Find where the given text appears and provide that cell's center as [x, y] coordinate. 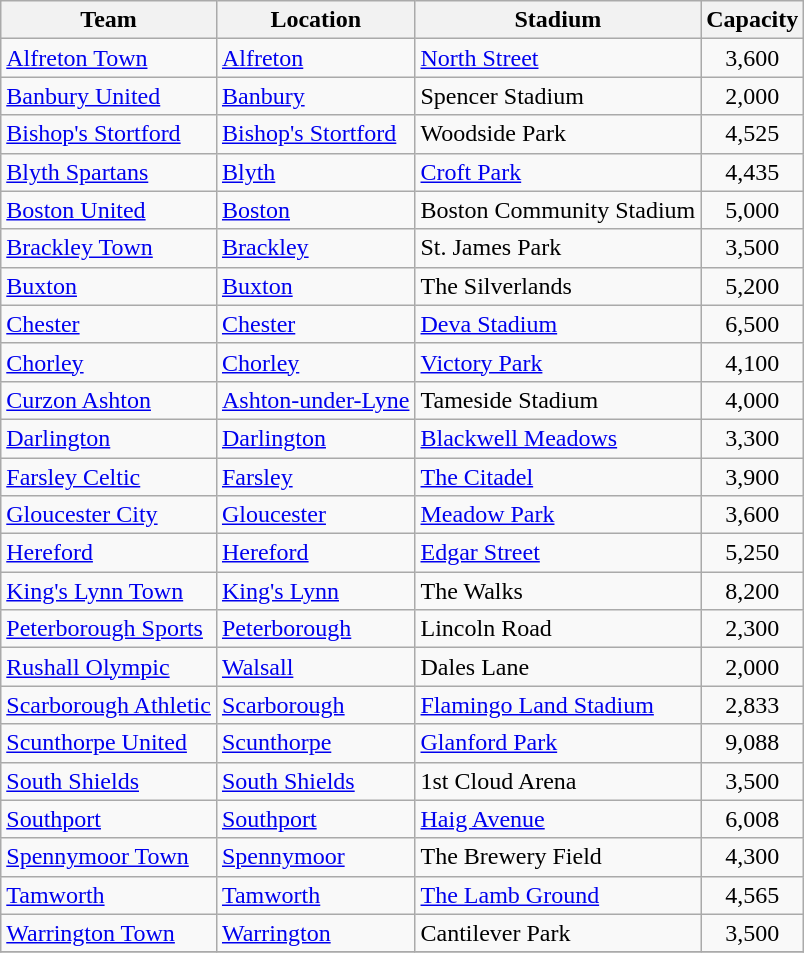
Location [316, 20]
Woodside Park [558, 134]
Victory Park [558, 362]
1st Cloud Arena [558, 781]
Deva Stadium [558, 324]
Gloucester [316, 515]
3,300 [752, 438]
4,525 [752, 134]
Walsall [316, 667]
Farsley Celtic [109, 477]
Warrington [316, 933]
Warrington Town [109, 933]
The Silverlands [558, 286]
Tameside Stadium [558, 400]
Croft Park [558, 172]
5,250 [752, 553]
Ashton-under-Lyne [316, 400]
Rushall Olympic [109, 667]
6,008 [752, 819]
Farsley [316, 477]
Dales Lane [558, 667]
Boston [316, 210]
The Brewery Field [558, 857]
St. James Park [558, 248]
Banbury United [109, 96]
2,833 [752, 705]
3,900 [752, 477]
4,100 [752, 362]
The Citadel [558, 477]
Banbury [316, 96]
Curzon Ashton [109, 400]
King's Lynn [316, 591]
Scunthorpe United [109, 743]
The Lamb Ground [558, 895]
5,000 [752, 210]
Brackley Town [109, 248]
4,435 [752, 172]
Scunthorpe [316, 743]
Edgar Street [558, 553]
North Street [558, 58]
8,200 [752, 591]
5,200 [752, 286]
4,565 [752, 895]
Scarborough [316, 705]
Cantilever Park [558, 933]
Blackwell Meadows [558, 438]
Flamingo Land Stadium [558, 705]
Stadium [558, 20]
The Walks [558, 591]
6,500 [752, 324]
Blyth [316, 172]
Meadow Park [558, 515]
Peterborough [316, 629]
9,088 [752, 743]
King's Lynn Town [109, 591]
Haig Avenue [558, 819]
Capacity [752, 20]
Spennymoor Town [109, 857]
Lincoln Road [558, 629]
Brackley [316, 248]
Scarborough Athletic [109, 705]
4,000 [752, 400]
Boston Community Stadium [558, 210]
Spennymoor [316, 857]
Blyth Spartans [109, 172]
Boston United [109, 210]
Team [109, 20]
Glanford Park [558, 743]
Spencer Stadium [558, 96]
Alfreton Town [109, 58]
4,300 [752, 857]
Peterborough Sports [109, 629]
Alfreton [316, 58]
2,300 [752, 629]
Gloucester City [109, 515]
